Scan for the cell matching the given text and deliver its (X, Y) coordinate at center. 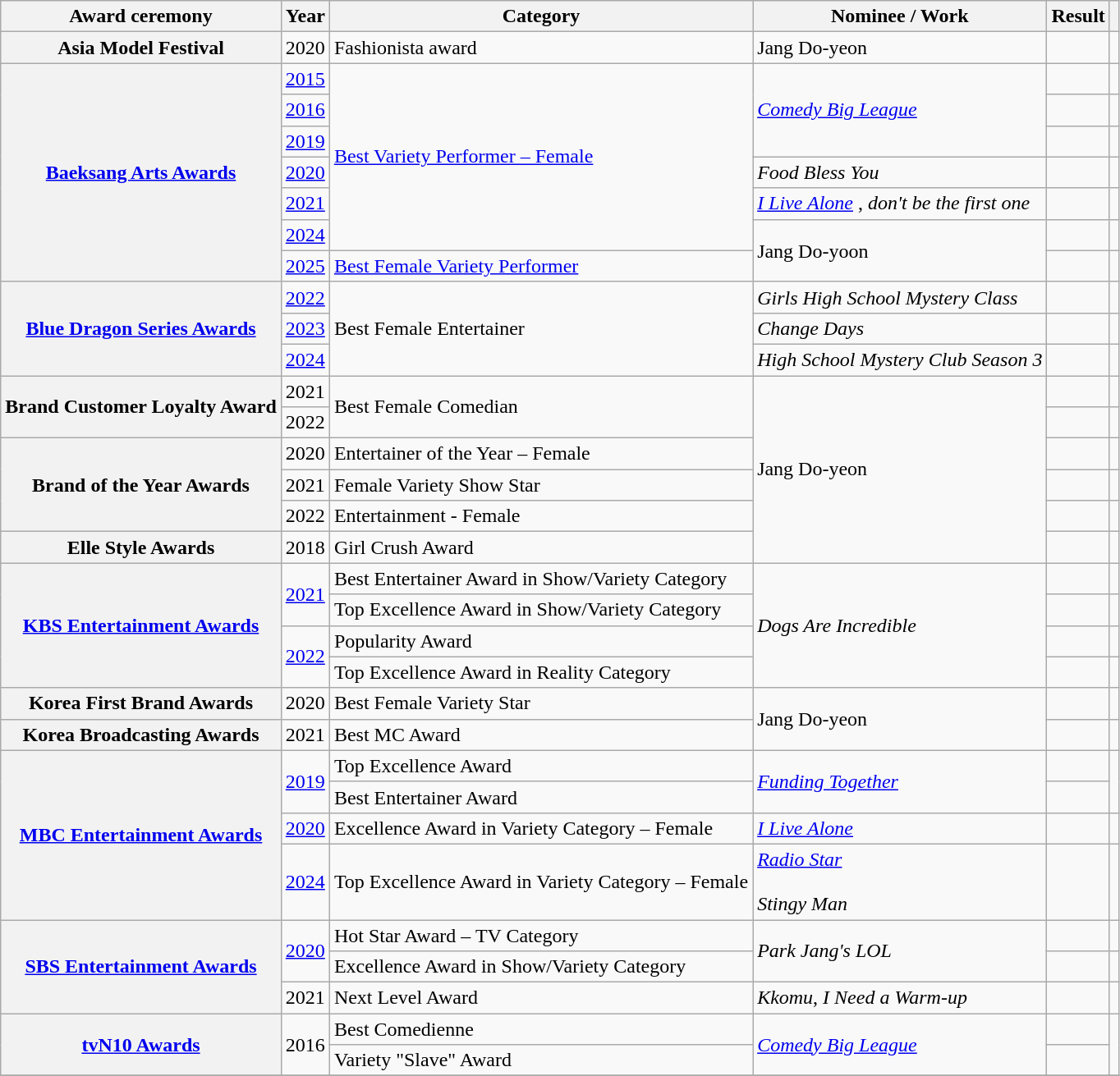
Baeksang Arts Awards (141, 172)
KBS Entertainment Awards (141, 625)
High School Mystery Club Season 3 (900, 359)
Radio StarStingy Man (900, 881)
Top Excellence Award in Reality Category (540, 672)
Best Female Entertainer (540, 328)
Nominee / Work (900, 16)
Top Excellence Award in Show/Variety Category (540, 610)
Female Variety Show Star (540, 485)
Next Level Award (540, 998)
Best Female Variety Performer (540, 266)
Elle Style Awards (141, 547)
Best Entertainer Award (540, 797)
Popularity Award (540, 641)
Brand Customer Loyalty Award (141, 407)
Brand of the Year Awards (141, 485)
Asia Model Festival (141, 48)
Kkomu, I Need a Warm-up (900, 998)
Best Comedienne (540, 1029)
Girl Crush Award (540, 547)
I Live Alone , don't be the first one (900, 204)
I Live Alone (900, 828)
Variety "Slave" Award (540, 1060)
Best Female Variety Star (540, 703)
Result (1078, 16)
Excellence Award in Show/Variety Category (540, 967)
2015 (305, 79)
2018 (305, 547)
tvN10 Awards (141, 1045)
Best MC Award (540, 735)
Change Days (900, 328)
2025 (305, 266)
Dogs Are Incredible (900, 625)
Girls High School Mystery Class (900, 297)
Entertainment - Female (540, 516)
Food Bless You (900, 172)
2023 (305, 328)
Award ceremony (141, 16)
Top Excellence Award in Variety Category – Female (540, 881)
SBS Entertainment Awards (141, 966)
Best Female Comedian (540, 407)
Funding Together (900, 781)
Jang Do-yoon (900, 250)
Top Excellence Award (540, 766)
Excellence Award in Variety Category – Female (540, 828)
Entertainer of the Year – Female (540, 454)
Category (540, 16)
Park Jang's LOL (900, 950)
Korea First Brand Awards (141, 703)
Year (305, 16)
Blue Dragon Series Awards (141, 328)
Korea Broadcasting Awards (141, 735)
MBC Entertainment Awards (141, 835)
Hot Star Award – TV Category (540, 935)
Best Entertainer Award in Show/Variety Category (540, 579)
Best Variety Performer – Female (540, 157)
Fashionista award (540, 48)
